Capture the cell that displays the provided text and extract its (X, Y) central coordinate. 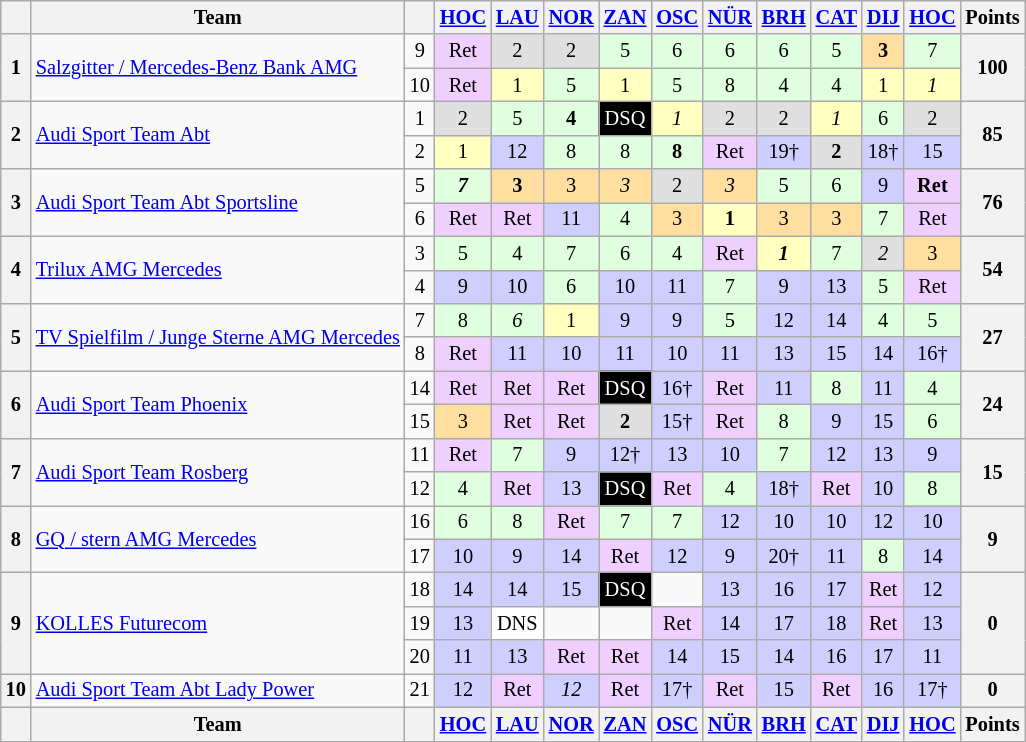
TV Spielfilm / Junge Sterne AMG Mercedes (218, 336)
KOLLES Futurecom (218, 622)
Salzgitter / Mercedes-Benz Bank AMG (218, 68)
21 (420, 690)
19 (420, 623)
Audi Sport Team Abt Sportsline (218, 202)
Audi Sport Team Rosberg (218, 472)
Audi Sport Team Phoenix (218, 404)
20† (784, 556)
76 (992, 202)
27 (992, 336)
DNS (518, 623)
24 (992, 404)
54 (992, 270)
Trilux AMG Mercedes (218, 270)
85 (992, 134)
20 (420, 657)
19† (784, 152)
Audi Sport Team Abt (218, 134)
Audi Sport Team Abt Lady Power (218, 690)
100 (992, 68)
15† (677, 421)
GQ / stern AMG Mercedes (218, 538)
12† (626, 455)
